For the text-containing cell, return its midpoint in (X, Y) coordinate format. 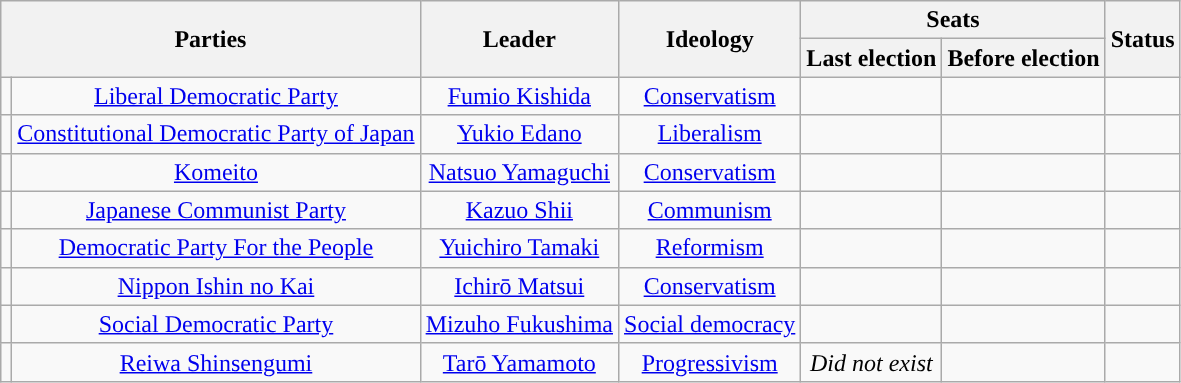
Status (1142, 39)
Natsuo Yamaguchi (519, 172)
Japanese Communist Party (216, 210)
Communism (710, 210)
Liberal Democratic Party (216, 96)
Democratic Party For the People (216, 248)
Did not exist (872, 362)
Parties (210, 39)
Seats (953, 20)
Nippon Ishin no Kai (216, 286)
Mizuho Fukushima (519, 324)
Yuichiro Tamaki (519, 248)
Social Democratic Party (216, 324)
Kazuo Shii (519, 210)
Reformism (710, 248)
Constitutional Democratic Party of Japan (216, 134)
Liberalism (710, 134)
Reiwa Shinsengumi (216, 362)
Fumio Kishida (519, 96)
Leader (519, 39)
Ichirō Matsui (519, 286)
Progressivism (710, 362)
Before election (1024, 58)
Tarō Yamamoto (519, 362)
Social democracy (710, 324)
Komeito (216, 172)
Yukio Edano (519, 134)
Last election (872, 58)
Ideology (710, 39)
